Capture the cell that displays the provided text and extract its (X, Y) central coordinate. 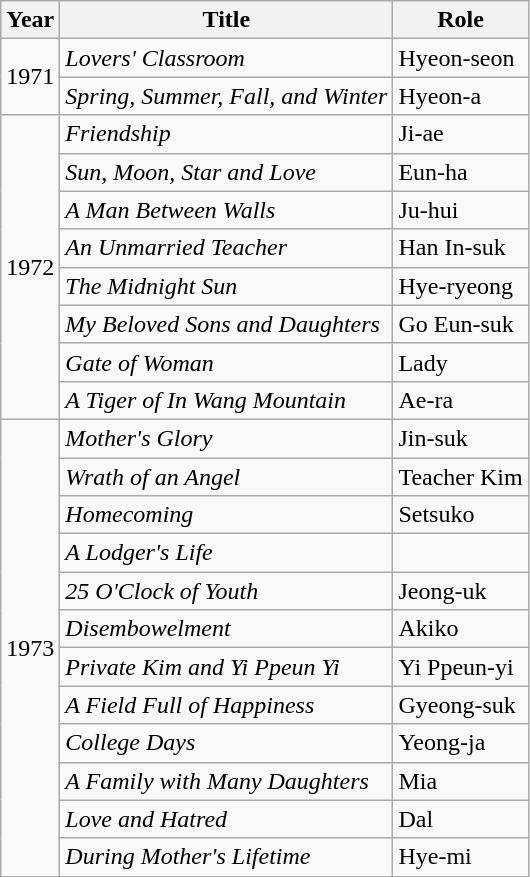
Ji-ae (460, 134)
Lovers' Classroom (226, 58)
Hyeon-a (460, 96)
Hyeon-seon (460, 58)
A Field Full of Happiness (226, 705)
A Lodger's Life (226, 553)
Role (460, 20)
A Man Between Walls (226, 210)
A Family with Many Daughters (226, 781)
Dal (460, 819)
Mia (460, 781)
1972 (30, 267)
A Tiger of In Wang Mountain (226, 400)
Eun-ha (460, 172)
Mother's Glory (226, 438)
Friendship (226, 134)
Teacher Kim (460, 477)
Gyeong-suk (460, 705)
An Unmarried Teacher (226, 248)
1971 (30, 77)
My Beloved Sons and Daughters (226, 324)
25 O'Clock of Youth (226, 591)
Hye-mi (460, 857)
Akiko (460, 629)
1973 (30, 648)
Homecoming (226, 515)
Go Eun-suk (460, 324)
Gate of Woman (226, 362)
Han In-suk (460, 248)
Year (30, 20)
Love and Hatred (226, 819)
Ju-hui (460, 210)
Spring, Summer, Fall, and Winter (226, 96)
Private Kim and Yi Ppeun Yi (226, 667)
The Midnight Sun (226, 286)
Hye-ryeong (460, 286)
Disembowelment (226, 629)
Title (226, 20)
Yeong-ja (460, 743)
Lady (460, 362)
During Mother's Lifetime (226, 857)
Jeong-uk (460, 591)
College Days (226, 743)
Jin-suk (460, 438)
Yi Ppeun-yi (460, 667)
Sun, Moon, Star and Love (226, 172)
Wrath of an Angel (226, 477)
Ae-ra (460, 400)
Setsuko (460, 515)
